For the text-containing cell, return its midpoint in (x, y) coordinate format. 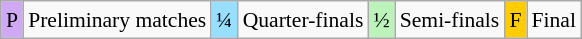
¼ (224, 20)
½ (381, 20)
Semi-finals (450, 20)
Preliminary matches (117, 20)
Quarter-finals (304, 20)
Final (554, 20)
F (515, 20)
P (12, 20)
